For the text-containing cell, return its midpoint in [X, Y] coordinate format. 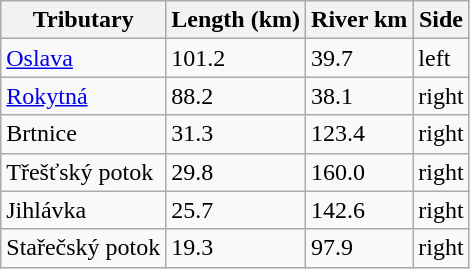
29.8 [236, 172]
Stařečský potok [84, 248]
97.9 [360, 248]
101.2 [236, 58]
River km [360, 20]
Oslava [84, 58]
38.1 [360, 96]
Tributary [84, 20]
Brtnice [84, 134]
39.7 [360, 58]
Length (km) [236, 20]
Třešťský potok [84, 172]
88.2 [236, 96]
31.3 [236, 134]
Jihlávka [84, 210]
19.3 [236, 248]
160.0 [360, 172]
25.7 [236, 210]
left [441, 58]
142.6 [360, 210]
Side [441, 20]
Rokytná [84, 96]
123.4 [360, 134]
